From the cell containing the given text, extract its center point as (X, Y) coordinate. 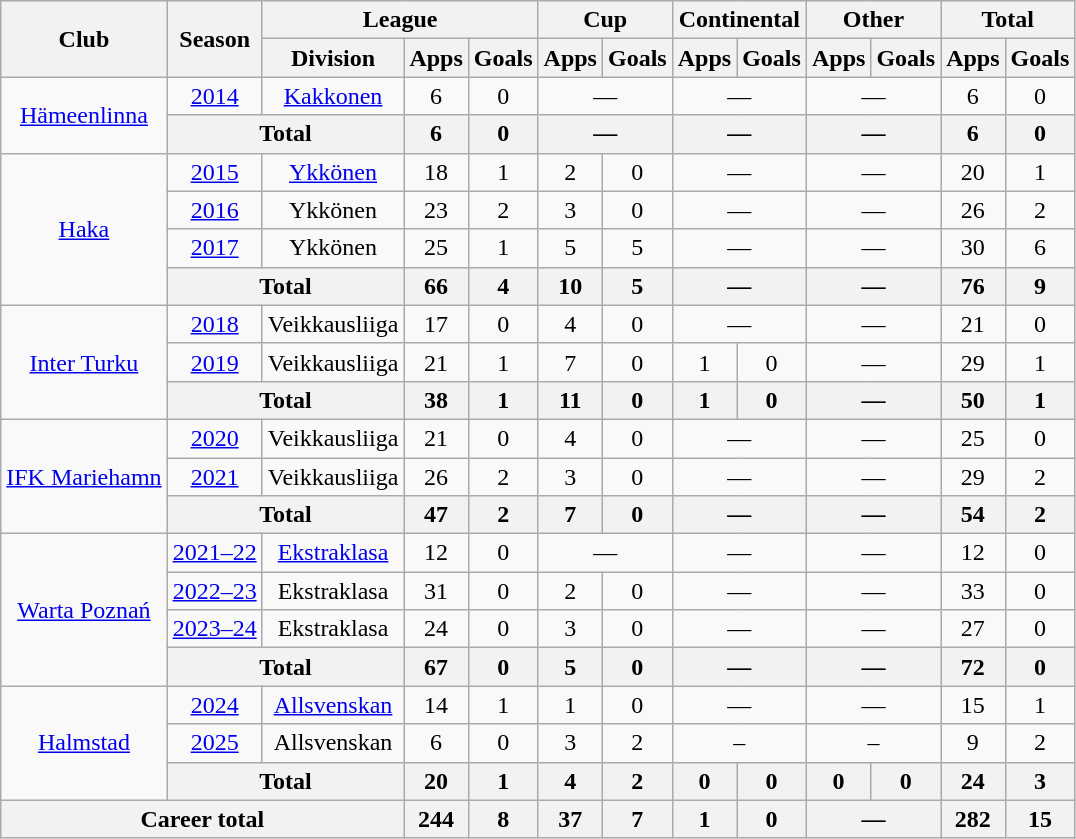
Hämeenlinna (84, 115)
Club (84, 39)
33 (973, 591)
2025 (214, 743)
2018 (214, 324)
Division (333, 58)
2023–24 (214, 629)
2022–23 (214, 591)
17 (436, 324)
2017 (214, 248)
2014 (214, 96)
IFK Mariehamn (84, 476)
2015 (214, 172)
Haka (84, 229)
Cup (605, 20)
244 (436, 819)
League (400, 20)
14 (436, 705)
8 (503, 819)
66 (436, 286)
Season (214, 39)
2019 (214, 362)
Other (873, 20)
72 (973, 667)
Halmstad (84, 743)
2021–22 (214, 553)
30 (973, 248)
10 (570, 286)
Warta Poznań (84, 610)
Career total (202, 819)
50 (973, 400)
2016 (214, 210)
76 (973, 286)
47 (436, 515)
31 (436, 591)
282 (973, 819)
27 (973, 629)
Continental (739, 20)
2021 (214, 477)
2024 (214, 705)
67 (436, 667)
38 (436, 400)
Kakkonen (333, 96)
11 (570, 400)
18 (436, 172)
37 (570, 819)
54 (973, 515)
2020 (214, 438)
Inter Turku (84, 362)
23 (436, 210)
